Output the [X, Y] coordinate of the center of the cell containing the given text.  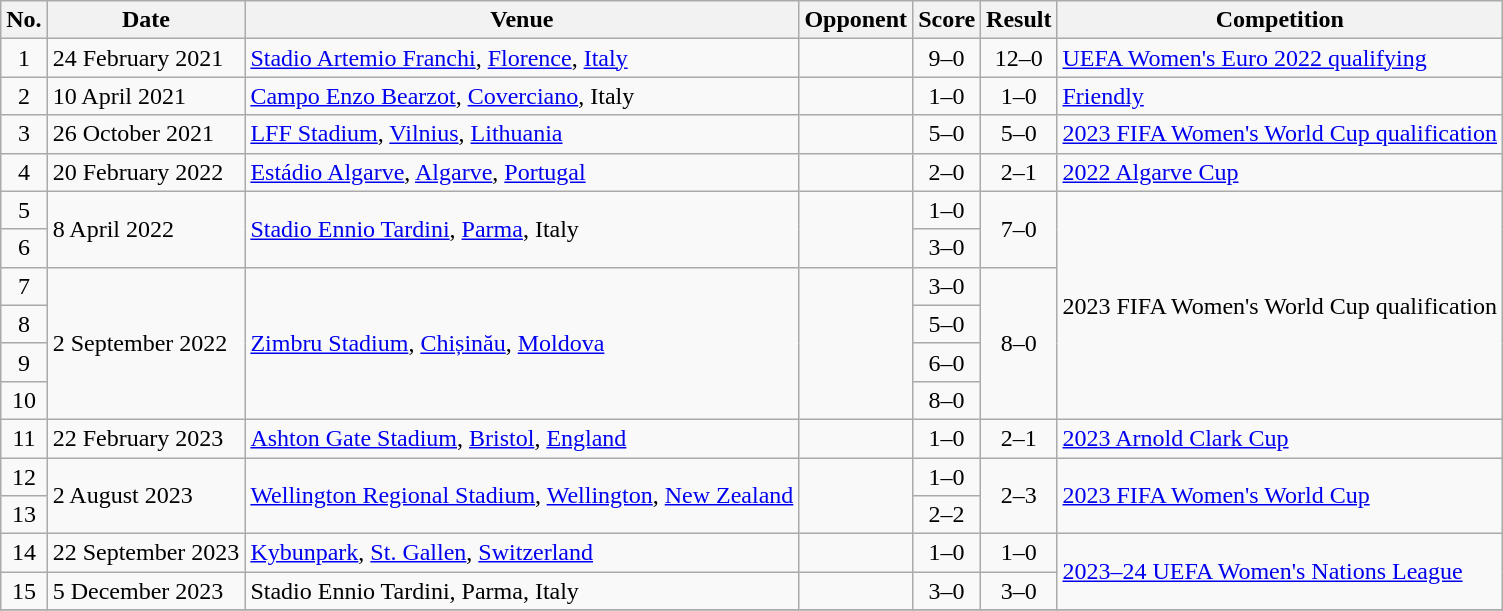
Competition [1280, 20]
2 [24, 96]
2023 Arnold Clark Cup [1280, 438]
8 [24, 324]
14 [24, 553]
9–0 [947, 58]
2–3 [1019, 496]
2–2 [947, 515]
6–0 [947, 362]
12–0 [1019, 58]
Estádio Algarve, Algarve, Portugal [522, 172]
9 [24, 362]
Venue [522, 20]
Result [1019, 20]
Wellington Regional Stadium, Wellington, New Zealand [522, 496]
7 [24, 286]
Date [146, 20]
22 September 2023 [146, 553]
6 [24, 248]
12 [24, 477]
22 February 2023 [146, 438]
Stadio Artemio Franchi, Florence, Italy [522, 58]
2023–24 UEFA Women's Nations League [1280, 572]
15 [24, 591]
Friendly [1280, 96]
4 [24, 172]
Kybunpark, St. Gallen, Switzerland [522, 553]
Ashton Gate Stadium, Bristol, England [522, 438]
2 August 2023 [146, 496]
7–0 [1019, 229]
26 October 2021 [146, 134]
LFF Stadium, Vilnius, Lithuania [522, 134]
1 [24, 58]
2 September 2022 [146, 343]
5 December 2023 [146, 591]
5 [24, 210]
UEFA Women's Euro 2022 qualifying [1280, 58]
13 [24, 515]
Zimbru Stadium, Chișinău, Moldova [522, 343]
Score [947, 20]
8 April 2022 [146, 229]
11 [24, 438]
24 February 2021 [146, 58]
3 [24, 134]
Opponent [856, 20]
No. [24, 20]
2022 Algarve Cup [1280, 172]
10 [24, 400]
10 April 2021 [146, 96]
Campo Enzo Bearzot, Coverciano, Italy [522, 96]
2023 FIFA Women's World Cup [1280, 496]
2–0 [947, 172]
20 February 2022 [146, 172]
